Extract the [X, Y] coordinate from the center of the cell holding the provided text.  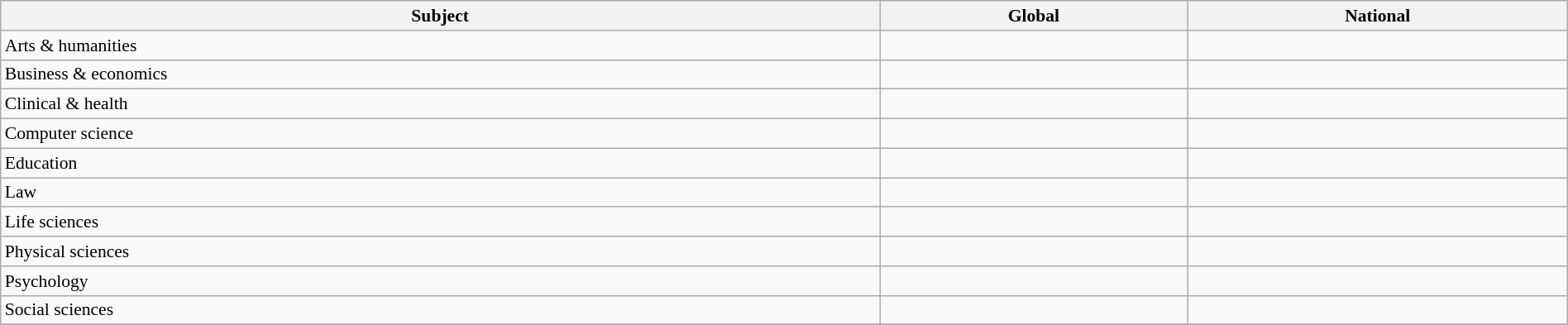
Physical sciences [440, 251]
Business & economics [440, 74]
Law [440, 193]
Life sciences [440, 222]
Subject [440, 16]
Arts & humanities [440, 45]
Social sciences [440, 310]
Psychology [440, 281]
Clinical & health [440, 104]
Global [1034, 16]
National [1378, 16]
Computer science [440, 134]
Education [440, 163]
